Return the [X, Y] coordinate for the center point of the cell that contains the specified text.  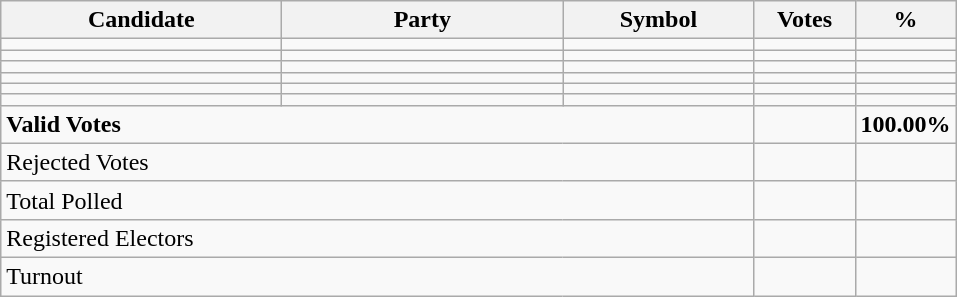
Symbol [658, 20]
100.00% [906, 124]
Registered Electors [378, 238]
Valid Votes [378, 124]
Total Polled [378, 200]
Candidate [142, 20]
Turnout [378, 276]
Rejected Votes [378, 162]
% [906, 20]
Votes [804, 20]
Party [422, 20]
